Locate the cell with the specified text and output its (X, Y) center coordinate. 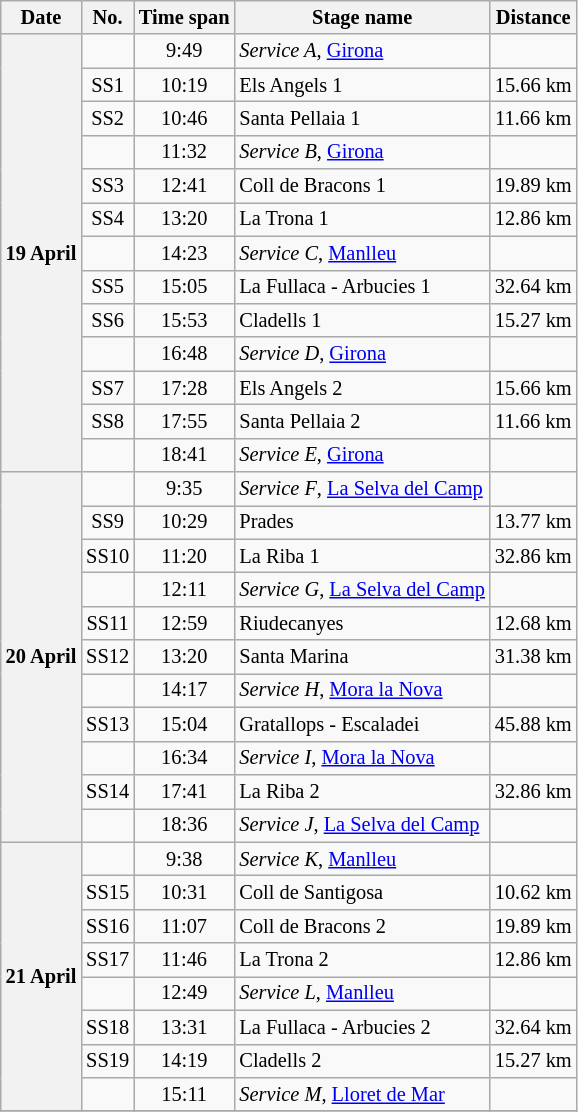
Els Angels 2 (362, 388)
Service D, Girona (362, 354)
SS9 (108, 522)
14:19 (184, 1061)
SS1 (108, 85)
Service L, Manlleu (362, 993)
Service G, La Selva del Camp (362, 589)
16:48 (184, 354)
SS3 (108, 186)
Santa Pellaia 2 (362, 421)
17:55 (184, 421)
18:36 (184, 825)
15:04 (184, 724)
SS15 (108, 892)
Gratallops - Escaladei (362, 724)
Distance (534, 17)
10:46 (184, 118)
Service H, Mora la Nova (362, 690)
20 April (41, 657)
12:49 (184, 993)
19 April (41, 253)
11:20 (184, 556)
11:46 (184, 960)
La Trona 1 (362, 219)
Coll de Santigosa (362, 892)
No. (108, 17)
31.38 km (534, 657)
La Riba 1 (362, 556)
SS16 (108, 926)
Service M, Lloret de Mar (362, 1094)
SS19 (108, 1061)
10.62 km (534, 892)
La Riba 2 (362, 791)
La Fullaca - Arbucies 1 (362, 287)
Cladells 1 (362, 320)
SS10 (108, 556)
14:17 (184, 690)
Time span (184, 17)
Service F, La Selva del Camp (362, 489)
Date (41, 17)
SS5 (108, 287)
12:41 (184, 186)
Els Angels 1 (362, 85)
16:34 (184, 758)
21 April (41, 976)
10:19 (184, 85)
13:31 (184, 1027)
SS18 (108, 1027)
10:31 (184, 892)
Service J, La Selva del Camp (362, 825)
SS2 (108, 118)
Riudecanyes (362, 623)
Service I, Mora la Nova (362, 758)
Coll de Bracons 1 (362, 186)
SS13 (108, 724)
SS4 (108, 219)
SS7 (108, 388)
12:59 (184, 623)
9:38 (184, 859)
Coll de Bracons 2 (362, 926)
SS14 (108, 791)
12:11 (184, 589)
45.88 km (534, 724)
Service C, Manlleu (362, 253)
14:23 (184, 253)
15:11 (184, 1094)
SS8 (108, 421)
SS11 (108, 623)
SS17 (108, 960)
Santa Marina (362, 657)
Service A, Girona (362, 51)
17:41 (184, 791)
La Trona 2 (362, 960)
18:41 (184, 455)
11:07 (184, 926)
La Fullaca - Arbucies 2 (362, 1027)
12.68 km (534, 623)
15:53 (184, 320)
Santa Pellaia 1 (362, 118)
Prades (362, 522)
Service E, Girona (362, 455)
Cladells 2 (362, 1061)
Service K, Manlleu (362, 859)
SS6 (108, 320)
15:05 (184, 287)
17:28 (184, 388)
SS12 (108, 657)
9:49 (184, 51)
10:29 (184, 522)
Service B, Girona (362, 152)
11:32 (184, 152)
9:35 (184, 489)
13.77 km (534, 522)
Stage name (362, 17)
